Scan for the cell matching the given text and deliver its [X, Y] coordinate at center. 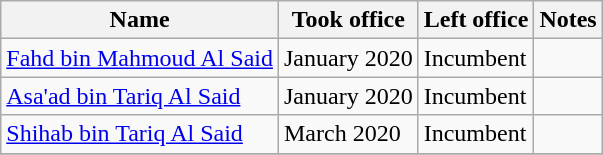
Asa'ad bin Tariq Al Said [140, 96]
Notes [568, 20]
Shihab bin Tariq Al Said [140, 134]
March 2020 [348, 134]
Fahd bin Mahmoud Al Said [140, 58]
Took office [348, 20]
Left office [476, 20]
Name [140, 20]
